Detect which cell encompasses the target text, then output its (X, Y) center coordinate. 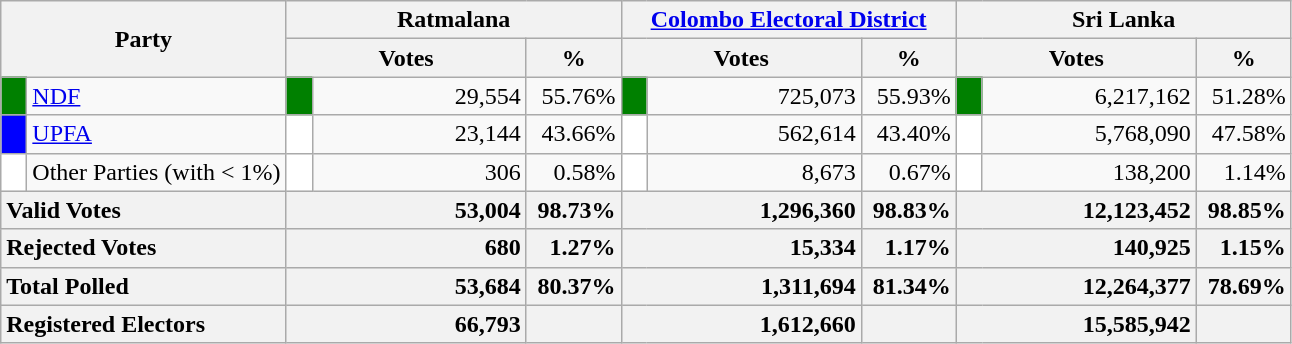
12,264,377 (1076, 286)
Party (144, 39)
8,673 (754, 172)
15,334 (741, 248)
Total Polled (144, 286)
80.37% (574, 286)
23,144 (419, 134)
53,684 (406, 286)
UPFA (156, 134)
680 (406, 248)
0.58% (574, 172)
81.34% (908, 286)
6,217,162 (1089, 96)
Colombo Electoral District (788, 20)
NDF (156, 96)
1,612,660 (741, 324)
98.83% (908, 210)
43.40% (908, 134)
51.28% (1244, 96)
725,073 (754, 96)
15,585,942 (1076, 324)
Sri Lanka (1124, 20)
1,311,694 (741, 286)
Other Parties (with < 1%) (156, 172)
47.58% (1244, 134)
53,004 (406, 210)
1.27% (574, 248)
0.67% (908, 172)
306 (419, 172)
55.76% (574, 96)
43.66% (574, 134)
12,123,452 (1076, 210)
Rejected Votes (144, 248)
5,768,090 (1089, 134)
78.69% (1244, 286)
Valid Votes (144, 210)
Registered Electors (144, 324)
1.15% (1244, 248)
1.14% (1244, 172)
1.17% (908, 248)
98.73% (574, 210)
138,200 (1089, 172)
66,793 (406, 324)
562,614 (754, 134)
Ratmalana (454, 20)
98.85% (1244, 210)
29,554 (419, 96)
55.93% (908, 96)
140,925 (1076, 248)
1,296,360 (741, 210)
